Capture the cell that displays the provided text and extract its (x, y) central coordinate. 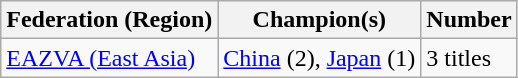
China (2), Japan (1) (320, 58)
EAZVA (East Asia) (110, 58)
3 titles (469, 58)
Champion(s) (320, 20)
Number (469, 20)
Federation (Region) (110, 20)
